Provide the [X, Y] coordinate of the cell's center where the given text is located.  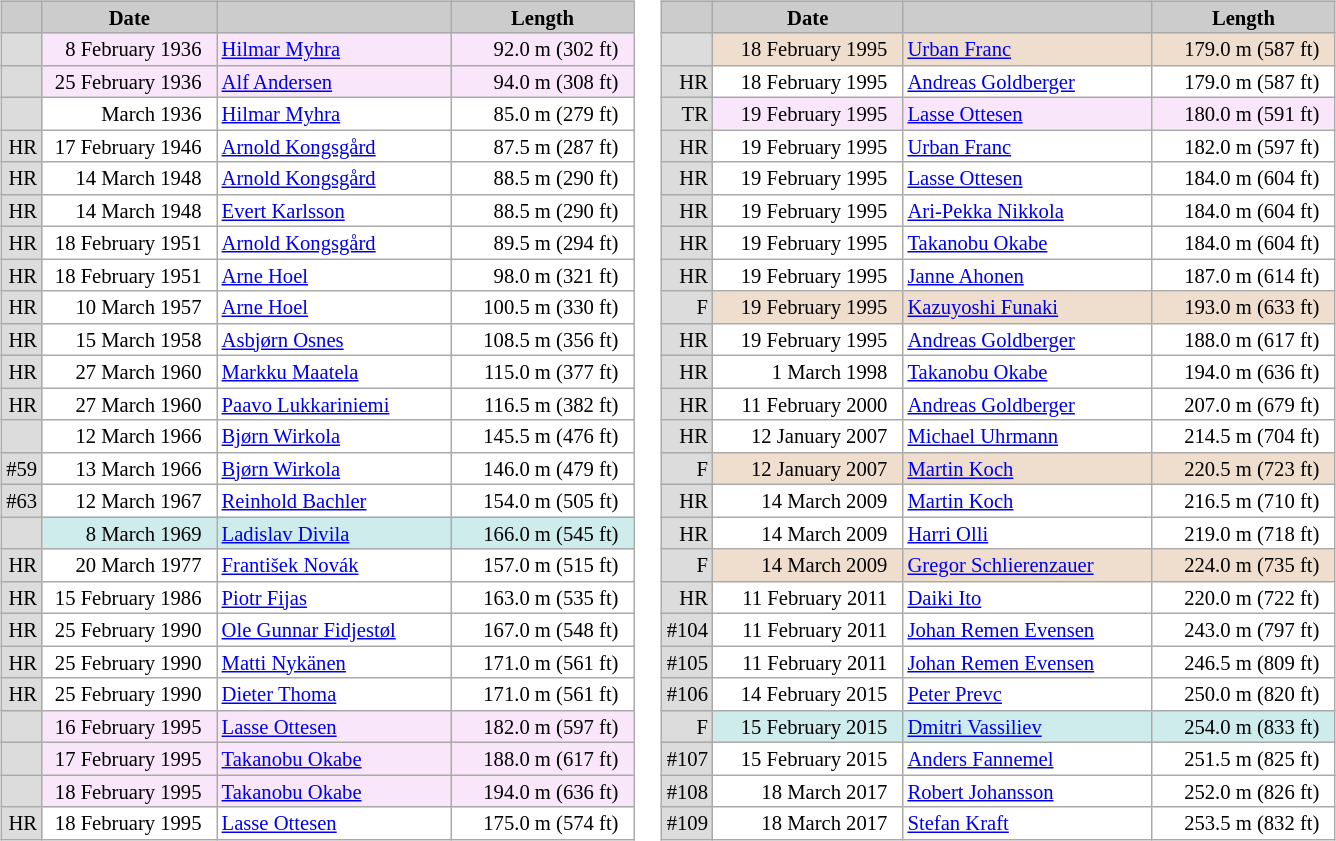
Ole Gunnar Fidjestøl [334, 630]
Anders Fannemel [1028, 759]
216.5 m (710 ft) [1243, 501]
167.0 m (548 ft) [542, 630]
11 February 2000 [808, 404]
180.0 m (591 ft) [1243, 114]
157.0 m (515 ft) [542, 565]
220.0 m (722 ft) [1243, 597]
250.0 m (820 ft) [1243, 694]
#104 [688, 630]
214.5 m (704 ft) [1243, 436]
#107 [688, 759]
246.5 m (809 ft) [1243, 662]
8 March 1969 [130, 533]
Janne Ahonen [1028, 275]
219.0 m (718 ft) [1243, 533]
10 March 1957 [130, 307]
108.5 m (356 ft) [542, 339]
TR [688, 114]
89.5 m (294 ft) [542, 243]
25 February 1936 [130, 81]
16 February 1995 [130, 726]
Harri Olli [1028, 533]
92.0 m (302 ft) [542, 49]
Dmitri Vassiliev [1028, 726]
14 February 2015 [808, 694]
163.0 m (535 ft) [542, 597]
15 March 1958 [130, 339]
Matti Nykänen [334, 662]
94.0 m (308 ft) [542, 81]
251.5 m (825 ft) [1243, 759]
Ari-Pekka Nikkola [1028, 210]
166.0 m (545 ft) [542, 533]
Daiki Ito [1028, 597]
Paavo Lukkariniemi [334, 404]
12 March 1967 [130, 501]
Peter Prevc [1028, 694]
220.5 m (723 ft) [1243, 468]
František Novák [334, 565]
187.0 m (614 ft) [1243, 275]
175.0 m (574 ft) [542, 823]
Michael Uhrmann [1028, 436]
#106 [688, 694]
Ladislav Divila [334, 533]
#105 [688, 662]
8 February 1936 [130, 49]
1 March 1998 [808, 372]
12 March 1966 [130, 436]
#108 [688, 791]
13 March 1966 [130, 468]
87.5 m (287 ft) [542, 146]
252.0 m (826 ft) [1243, 791]
115.0 m (377 ft) [542, 372]
#63 [22, 501]
17 February 1946 [130, 146]
145.5 m (476 ft) [542, 436]
17 February 1995 [130, 759]
Robert Johansson [1028, 791]
15 February 1986 [130, 597]
Reinhold Bachler [334, 501]
253.5 m (832 ft) [1243, 823]
Stefan Kraft [1028, 823]
146.0 m (479 ft) [542, 468]
243.0 m (797 ft) [1243, 630]
98.0 m (321 ft) [542, 275]
193.0 m (633 ft) [1243, 307]
207.0 m (679 ft) [1243, 404]
254.0 m (833 ft) [1243, 726]
Gregor Schlierenzauer [1028, 565]
Markku Maatela [334, 372]
#59 [22, 468]
Piotr Fijas [334, 597]
154.0 m (505 ft) [542, 501]
116.5 m (382 ft) [542, 404]
Dieter Thoma [334, 694]
Alf Andersen [334, 81]
Kazuyoshi Funaki [1028, 307]
100.5 m (330 ft) [542, 307]
Asbjørn Osnes [334, 339]
#109 [688, 823]
Evert Karlsson [334, 210]
85.0 m (279 ft) [542, 114]
224.0 m (735 ft) [1243, 565]
March 1936 [130, 114]
20 March 1977 [130, 565]
